Locate the cell with the specified text and output its (x, y) center coordinate. 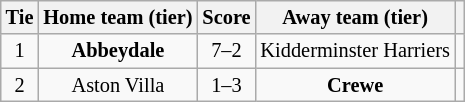
7–2 (226, 51)
1–3 (226, 85)
Away team (tier) (354, 17)
Crewe (354, 85)
Aston Villa (118, 85)
1 (20, 51)
Home team (tier) (118, 17)
Score (226, 17)
2 (20, 85)
Tie (20, 17)
Abbeydale (118, 51)
Kidderminster Harriers (354, 51)
